Locate the cell with the specified text and output its (x, y) center coordinate. 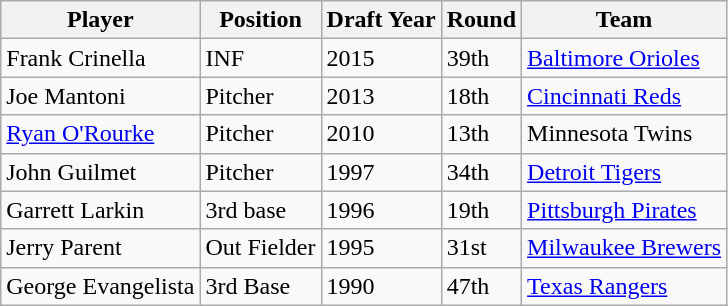
Player (100, 20)
1996 (381, 210)
INF (260, 58)
Joe Mantoni (100, 96)
Frank Crinella (100, 58)
2015 (381, 58)
3rd base (260, 210)
Draft Year (381, 20)
19th (481, 210)
2010 (381, 134)
47th (481, 286)
1995 (381, 248)
2013 (381, 96)
Team (624, 20)
John Guilmet (100, 172)
Pittsburgh Pirates (624, 210)
Position (260, 20)
Detroit Tigers (624, 172)
Jerry Parent (100, 248)
34th (481, 172)
3rd Base (260, 286)
Ryan O'Rourke (100, 134)
Baltimore Orioles (624, 58)
13th (481, 134)
18th (481, 96)
Round (481, 20)
Minnesota Twins (624, 134)
Texas Rangers (624, 286)
George Evangelista (100, 286)
1990 (381, 286)
Milwaukee Brewers (624, 248)
Out Fielder (260, 248)
39th (481, 58)
Cincinnati Reds (624, 96)
Garrett Larkin (100, 210)
31st (481, 248)
1997 (381, 172)
